Find where the given text appears and provide that cell's center as [X, Y] coordinate. 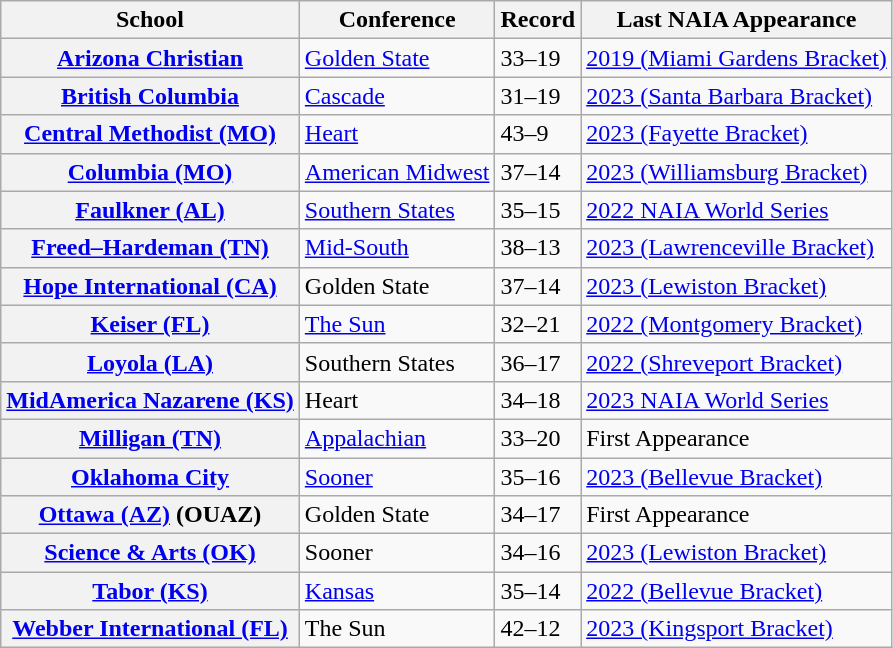
31–19 [538, 96]
Appalachian [397, 438]
Last NAIA Appearance [737, 20]
Science & Arts (OK) [150, 553]
American Midwest [397, 172]
2023 (Bellevue Bracket) [737, 477]
35–15 [538, 210]
38–13 [538, 248]
32–21 [538, 324]
Mid-South [397, 248]
2019 (Miami Gardens Bracket) [737, 58]
Webber International (FL) [150, 629]
Oklahoma City [150, 477]
2023 (Santa Barbara Bracket) [737, 96]
Tabor (KS) [150, 591]
35–14 [538, 591]
2023 (Williamsburg Bracket) [737, 172]
MidAmerica Nazarene (KS) [150, 400]
2022 NAIA World Series [737, 210]
33–20 [538, 438]
Hope International (CA) [150, 286]
34–18 [538, 400]
School [150, 20]
2023 (Lawrenceville Bracket) [737, 248]
Milligan (TN) [150, 438]
2023 (Kingsport Bracket) [737, 629]
2023 NAIA World Series [737, 400]
Conference [397, 20]
36–17 [538, 362]
34–17 [538, 515]
Loyola (LA) [150, 362]
2023 (Fayette Bracket) [737, 134]
Kansas [397, 591]
Central Methodist (MO) [150, 134]
42–12 [538, 629]
2022 (Bellevue Bracket) [737, 591]
Freed–Hardeman (TN) [150, 248]
Record [538, 20]
Faulkner (AL) [150, 210]
2022 (Shreveport Bracket) [737, 362]
33–19 [538, 58]
Ottawa (AZ) (OUAZ) [150, 515]
British Columbia [150, 96]
Arizona Christian [150, 58]
43–9 [538, 134]
35–16 [538, 477]
Columbia (MO) [150, 172]
Keiser (FL) [150, 324]
34–16 [538, 553]
2022 (Montgomery Bracket) [737, 324]
Cascade [397, 96]
